For the text-containing cell, return its midpoint in (X, Y) coordinate format. 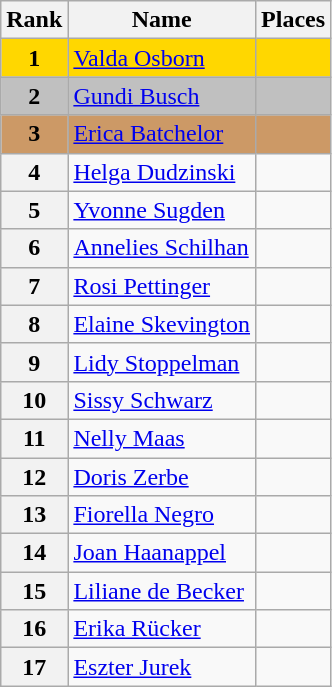
10 (34, 400)
1 (34, 58)
7 (34, 286)
11 (34, 438)
Nelly Maas (162, 438)
Eszter Jurek (162, 667)
2 (34, 96)
Gundi Busch (162, 96)
Rank (34, 20)
Doris Zerbe (162, 477)
12 (34, 477)
Erika Rücker (162, 629)
5 (34, 210)
16 (34, 629)
Elaine Skevington (162, 324)
8 (34, 324)
3 (34, 134)
13 (34, 515)
6 (34, 248)
Places (294, 20)
Sissy Schwarz (162, 400)
Valda Osborn (162, 58)
Fiorella Negro (162, 515)
Rosi Pettinger (162, 286)
15 (34, 591)
Lidy Stoppelman (162, 362)
Liliane de Becker (162, 591)
Name (162, 20)
Helga Dudzinski (162, 172)
9 (34, 362)
Joan Haanappel (162, 553)
17 (34, 667)
Yvonne Sugden (162, 210)
4 (34, 172)
Erica Batchelor (162, 134)
Annelies Schilhan (162, 248)
14 (34, 553)
